Detect which cell encompasses the target text, then output its (X, Y) center coordinate. 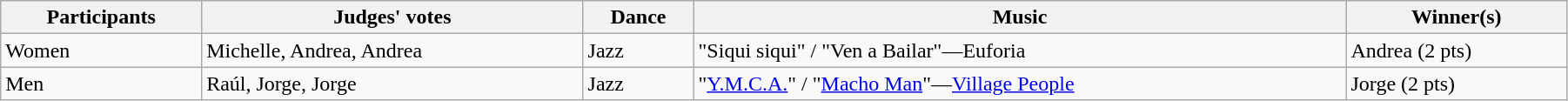
Participants (101, 17)
Men (101, 84)
Winner(s) (1457, 17)
"Siqui siqui" / "Ven a Bailar"—Euforia (1020, 50)
"Y.M.C.A." / "Macho Man"—Village People (1020, 84)
Music (1020, 17)
Raúl, Jorge, Jorge (392, 84)
Women (101, 50)
Dance (639, 17)
Michelle, Andrea, Andrea (392, 50)
Jorge (2 pts) (1457, 84)
Judges' votes (392, 17)
Andrea (2 pts) (1457, 50)
